From the cell containing the given text, extract its center point as [X, Y] coordinate. 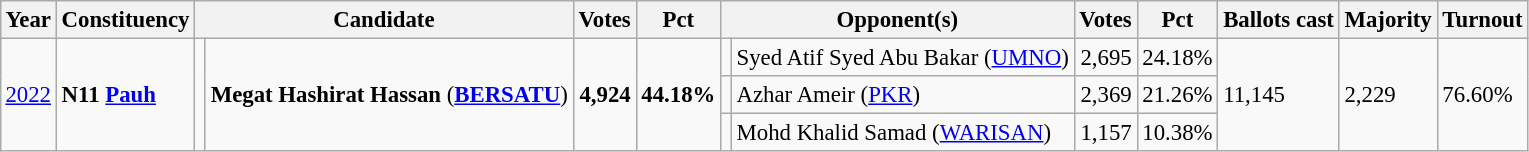
N11 Pauh [125, 94]
Megat Hashirat Hassan (BERSATU) [389, 94]
4,924 [604, 94]
21.26% [1178, 95]
2,229 [1388, 94]
10.38% [1178, 133]
Azhar Ameir (PKR) [902, 95]
2022 [28, 94]
Opponent(s) [898, 20]
Turnout [1482, 20]
Ballots cast [1278, 20]
2,695 [1106, 57]
1,157 [1106, 133]
Year [28, 20]
Syed Atif Syed Abu Bakar (UMNO) [902, 57]
Majority [1388, 20]
2,369 [1106, 95]
76.60% [1482, 94]
Mohd Khalid Samad (WARISAN) [902, 133]
Constituency [125, 20]
44.18% [678, 94]
24.18% [1178, 57]
11,145 [1278, 94]
Candidate [384, 20]
